Output the (x, y) coordinate of the center of the cell containing the given text.  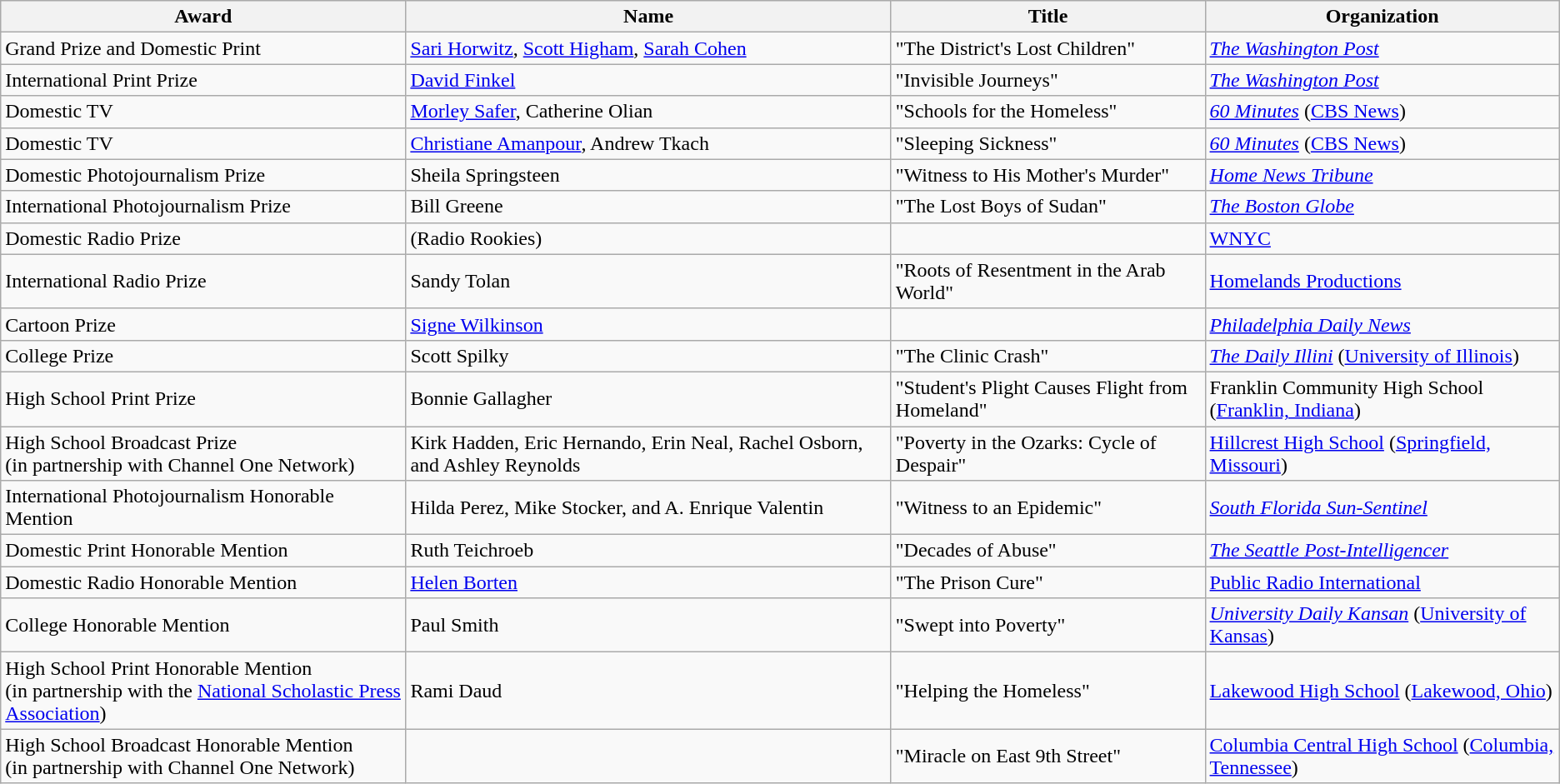
Morley Safer, Catherine Olian (648, 112)
The Seattle Post-Intelligencer (1382, 551)
David Finkel (648, 80)
"Miracle on East 9th Street" (1048, 757)
"Invisible Journeys" (1048, 80)
"Sleeping Sickness" (1048, 143)
Franklin Community High School (Franklin, Indiana) (1382, 398)
Grand Prize and Domestic Print (203, 48)
"The Prison Cure" (1048, 582)
Hillcrest High School (Springfield, Missouri) (1382, 453)
"The Lost Boys of Sudan" (1048, 207)
High School Print Prize (203, 398)
Organization (1382, 17)
International Photojournalism Prize (203, 207)
"Roots of Resentment in the Arab World" (1048, 282)
Ruth Teichroeb (648, 551)
Rami Daud (648, 691)
"The District's Lost Children" (1048, 48)
International Photojournalism Honorable Mention (203, 508)
Award (203, 17)
Philadelphia Daily News (1382, 324)
University Daily Kansan (University of Kansas) (1382, 625)
"Witness to an Epidemic" (1048, 508)
Kirk Hadden, Eric Hernando, Erin Neal, Rachel Osborn, and Ashley Reynolds (648, 453)
Domestic Radio Honorable Mention (203, 582)
"Decades of Abuse" (1048, 551)
Domestic Photojournalism Prize (203, 175)
High School Broadcast Honorable Mention (in partnership with Channel One Network) (203, 757)
"The Clinic Crash" (1048, 356)
Christiane Amanpour, Andrew Tkach (648, 143)
Helen Borten (648, 582)
International Print Prize (203, 80)
"Swept into Poverty" (1048, 625)
Domestic Radio Prize (203, 238)
Title (1048, 17)
Bonnie Gallagher (648, 398)
South Florida Sun-Sentinel (1382, 508)
Public Radio International (1382, 582)
"Student's Plight Causes Flight from Homeland" (1048, 398)
International Radio Prize (203, 282)
Scott Spilky (648, 356)
"Helping the Homeless" (1048, 691)
Lakewood High School (Lakewood, Ohio) (1382, 691)
Name (648, 17)
Hilda Perez, Mike Stocker, and A. Enrique Valentin (648, 508)
Sheila Springsteen (648, 175)
"Witness to His Mother's Murder" (1048, 175)
Domestic Print Honorable Mention (203, 551)
"Poverty in the Ozarks: Cycle of Despair" (1048, 453)
Home News Tribune (1382, 175)
Cartoon Prize (203, 324)
Signe Wilkinson (648, 324)
Columbia Central High School (Columbia, Tennessee) (1382, 757)
Sari Horwitz, Scott Higham, Sarah Cohen (648, 48)
The Daily Illini (University of Illinois) (1382, 356)
High School Broadcast Prize(in partnership with Channel One Network) (203, 453)
Homelands Productions (1382, 282)
College Honorable Mention (203, 625)
College Prize (203, 356)
(Radio Rookies) (648, 238)
"Schools for the Homeless" (1048, 112)
WNYC (1382, 238)
Sandy Tolan (648, 282)
Bill Greene (648, 207)
Paul Smith (648, 625)
The Boston Globe (1382, 207)
High School Print Honorable Mention(in partnership with the National Scholastic Press Association) (203, 691)
